Provide the [X, Y] coordinate of the cell's center where the given text is located.  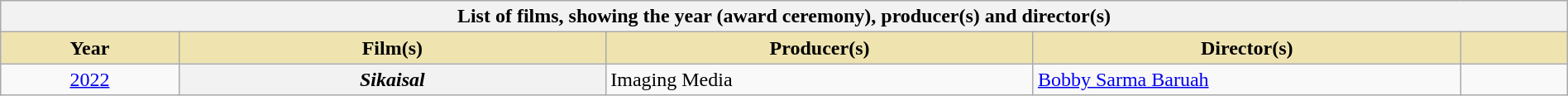
Sikaisal [392, 79]
Imaging Media [820, 79]
Director(s) [1247, 48]
Year [89, 48]
List of films, showing the year (award ceremony), producer(s) and director(s) [784, 17]
Producer(s) [820, 48]
Film(s) [392, 48]
Bobby Sarma Baruah [1247, 79]
2022 [89, 79]
